For the text-containing cell, return its midpoint in (X, Y) coordinate format. 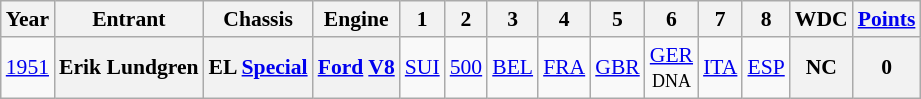
Year (28, 19)
Points (887, 19)
Entrant (129, 19)
Erik Lundgren (129, 68)
Chassis (258, 19)
8 (766, 19)
2 (466, 19)
0 (887, 68)
FRA (564, 68)
ITA (720, 68)
WDC (822, 19)
NC (822, 68)
ESP (766, 68)
5 (618, 19)
GBR (618, 68)
6 (672, 19)
GERDNA (672, 68)
Ford V8 (356, 68)
EL Special (258, 68)
Engine (356, 19)
1 (422, 19)
500 (466, 68)
SUI (422, 68)
7 (720, 19)
BEL (512, 68)
1951 (28, 68)
3 (512, 19)
4 (564, 19)
